Scan for the cell matching the given text and deliver its [X, Y] coordinate at center. 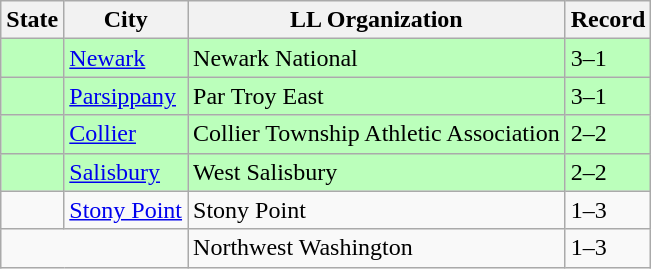
Par Troy East [377, 96]
Collier Township Athletic Association [377, 134]
State [32, 20]
Newark National [377, 58]
Collier [126, 134]
Northwest Washington [377, 248]
Parsippany [126, 96]
West Salisbury [377, 172]
LL Organization [377, 20]
City [126, 20]
Salisbury [126, 172]
Record [608, 20]
Newark [126, 58]
